Output the (x, y) coordinate of the center of the cell containing the given text.  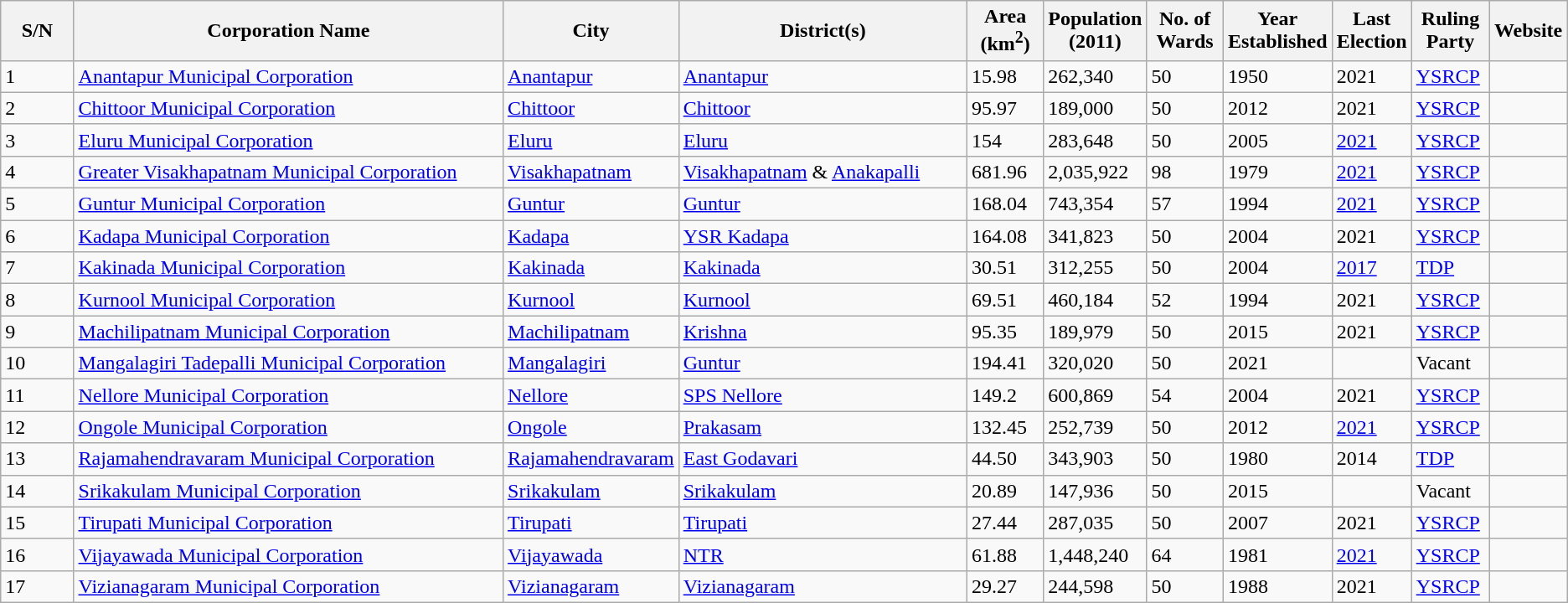
Visakhapatnam & Anakapalli (823, 172)
Nellore Municipal Corporation (288, 395)
52 (1185, 300)
8 (37, 300)
287,035 (1096, 523)
30.51 (1005, 268)
15 (37, 523)
15.98 (1005, 76)
189,979 (1096, 332)
681.96 (1005, 172)
12 (37, 427)
27.44 (1005, 523)
Mangalagiri Tadepalli Municipal Corporation (288, 363)
1988 (1277, 586)
244,598 (1096, 586)
29.27 (1005, 586)
Vijayawada Municipal Corporation (288, 554)
283,648 (1096, 140)
98 (1185, 172)
20.89 (1005, 491)
Visakhapatnam (591, 172)
57 (1185, 204)
154 (1005, 140)
Greater Visakhapatnam Municipal Corporation (288, 172)
132.45 (1005, 427)
61.88 (1005, 554)
1980 (1277, 459)
252,739 (1096, 427)
2,035,922 (1096, 172)
1950 (1277, 76)
2 (37, 108)
10 (37, 363)
Kadapa (591, 236)
Ongole Municipal Corporation (288, 427)
149.2 (1005, 395)
16 (37, 554)
11 (37, 395)
1 (37, 76)
320,020 (1096, 363)
743,354 (1096, 204)
44.50 (1005, 459)
Srikakulam Municipal Corporation (288, 491)
1979 (1277, 172)
17 (37, 586)
Area (km2) (1005, 31)
164.08 (1005, 236)
Ongole (591, 427)
Machilipatnam (591, 332)
341,823 (1096, 236)
Ruling Party (1451, 31)
6 (37, 236)
189,000 (1096, 108)
95.97 (1005, 108)
Vizianagaram Municipal Corporation (288, 586)
312,255 (1096, 268)
1,448,240 (1096, 554)
Eluru Municipal Corporation (288, 140)
64 (1185, 554)
13 (37, 459)
Chittoor Municipal Corporation (288, 108)
S/N (37, 31)
4 (37, 172)
3 (37, 140)
Population (2011) (1096, 31)
East Godavari (823, 459)
168.04 (1005, 204)
69.51 (1005, 300)
343,903 (1096, 459)
95.35 (1005, 332)
460,184 (1096, 300)
Guntur Municipal Corporation (288, 204)
NTR (823, 554)
Kurnool Municipal Corporation (288, 300)
Machilipatnam Municipal Corporation (288, 332)
No. of Wards (1185, 31)
Kadapa Municipal Corporation (288, 236)
Kakinada Municipal Corporation (288, 268)
9 (37, 332)
14 (37, 491)
147,936 (1096, 491)
Rajamahendravaram (591, 459)
Anantapur Municipal Corporation (288, 76)
2005 (1277, 140)
Mangalagiri (591, 363)
Tirupati Municipal Corporation (288, 523)
1981 (1277, 554)
2014 (1372, 459)
SPS Nellore (823, 395)
District(s) (823, 31)
262,340 (1096, 76)
Last Election (1372, 31)
Nellore (591, 395)
Vijayawada (591, 554)
City (591, 31)
YSR Kadapa (823, 236)
Prakasam (823, 427)
Rajamahendravaram Municipal Corporation (288, 459)
194.41 (1005, 363)
54 (1185, 395)
Year Established (1277, 31)
600,869 (1096, 395)
7 (37, 268)
Website (1528, 31)
Corporation Name (288, 31)
5 (37, 204)
Krishna (823, 332)
2007 (1277, 523)
2017 (1372, 268)
